Return the [x, y] coordinate for the center point of the cell that contains the specified text.  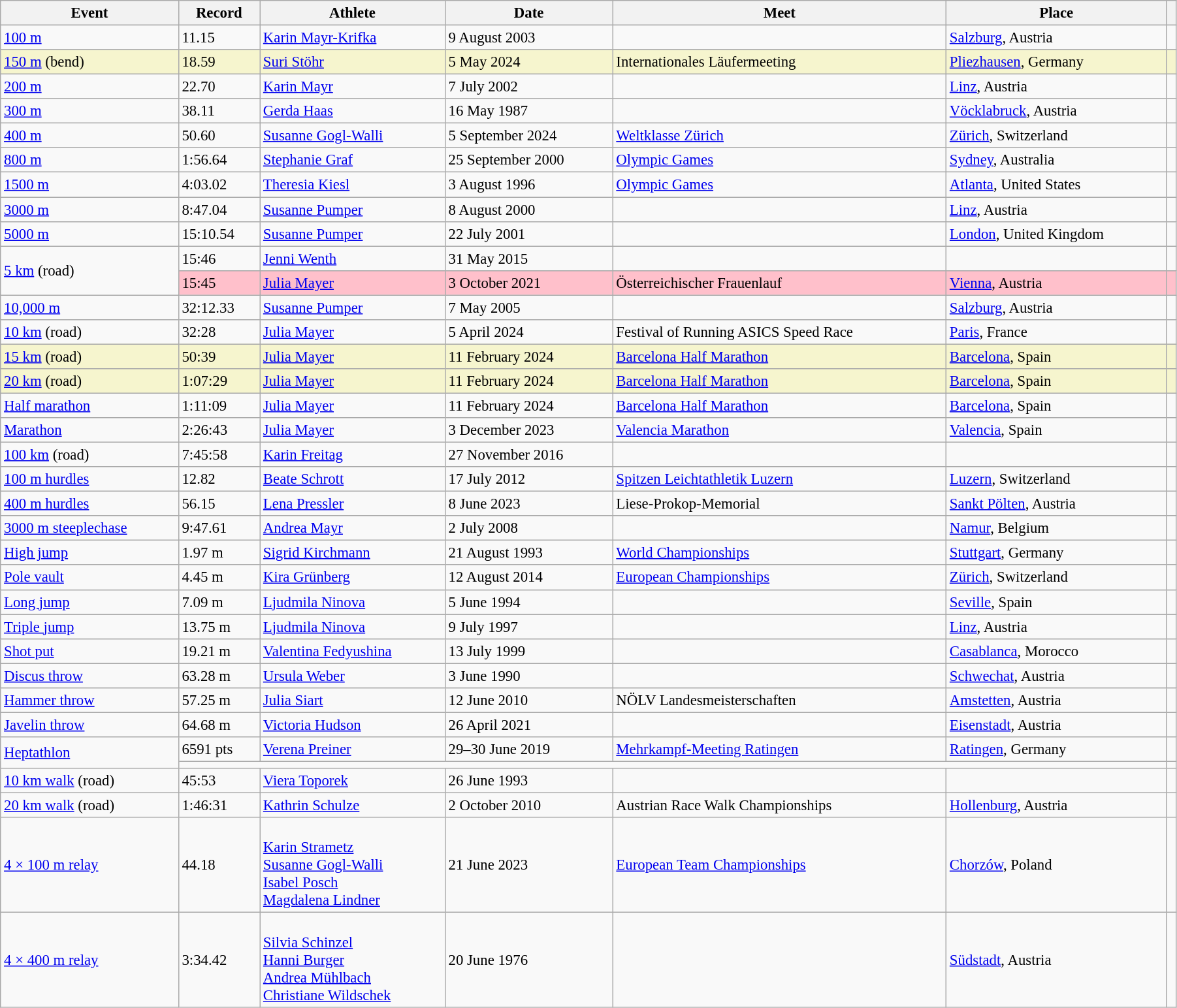
7 May 2005 [529, 307]
5 April 2024 [529, 332]
Hollenburg, Austria [1057, 806]
Eisenstadt, Austria [1057, 725]
2 July 2008 [529, 528]
1:46:31 [219, 806]
Julia Siart [353, 701]
Verena Preiner [353, 749]
13.75 m [219, 627]
100 km (road) [89, 455]
20 June 1976 [529, 960]
Pole vault [89, 578]
20 km (road) [89, 381]
26 June 1993 [529, 781]
Stuttgart, Germany [1057, 553]
Karin Mayr [353, 87]
Place [1057, 13]
Gerda Haas [353, 111]
Sankt Pölten, Austria [1057, 504]
12 June 2010 [529, 701]
8 August 2000 [529, 210]
21 August 1993 [529, 553]
Theresia Kiesl [353, 185]
Austrian Race Walk Championships [779, 806]
Kathrin Schulze [353, 806]
Spitzen Leichtathletik Luzern [779, 479]
Österreichischer Frauenlauf [779, 283]
London, United Kingdom [1057, 234]
Pliezhausen, Germany [1057, 62]
Discus throw [89, 676]
1:56.64 [219, 160]
7.09 m [219, 602]
26 April 2021 [529, 725]
Vöcklabruck, Austria [1057, 111]
Date [529, 13]
15:45 [219, 283]
Andrea Mayr [353, 528]
29–30 June 2019 [529, 749]
3000 m steeplechase [89, 528]
50.60 [219, 136]
9 August 2003 [529, 38]
Casablanca, Morocco [1057, 651]
15:10.54 [219, 234]
Long jump [89, 602]
150 m (bend) [89, 62]
400 m hurdles [89, 504]
200 m [89, 87]
Luzern, Switzerland [1057, 479]
Valencia Marathon [779, 430]
Hammer throw [89, 701]
Athlete [353, 13]
Namur, Belgium [1057, 528]
56.15 [219, 504]
5 May 2024 [529, 62]
32:28 [219, 332]
31 May 2015 [529, 259]
17 July 2012 [529, 479]
Südstadt, Austria [1057, 960]
Valentina Fedyushina [353, 651]
4:03.02 [219, 185]
800 m [89, 160]
5 September 2024 [529, 136]
15 km (road) [89, 356]
100 m [89, 38]
3 June 1990 [529, 676]
50:39 [219, 356]
Marathon [89, 430]
3 August 1996 [529, 185]
300 m [89, 111]
400 m [89, 136]
4.45 m [219, 578]
Festival of Running ASICS Speed Race [779, 332]
1.97 m [219, 553]
57.25 m [219, 701]
Meet [779, 13]
22.70 [219, 87]
19.21 m [219, 651]
3 December 2023 [529, 430]
Amstetten, Austria [1057, 701]
1500 m [89, 185]
3 October 2021 [529, 283]
1:11:09 [219, 405]
Half marathon [89, 405]
Silvia SchinzelHanni BurgerAndrea MühlbachChristiane Wildschek [353, 960]
25 September 2000 [529, 160]
12 August 2014 [529, 578]
Karin StrametzSusanne Gogl-WalliIsabel PoschMagdalena Lindner [353, 865]
15:46 [219, 259]
9 July 1997 [529, 627]
32:12.33 [219, 307]
European Championships [779, 578]
1:07:29 [219, 381]
Liese-Prokop-Memorial [779, 504]
Atlanta, United States [1057, 185]
Javelin throw [89, 725]
Beate Schrott [353, 479]
22 July 2001 [529, 234]
Kira Grünberg [353, 578]
European Team Championships [779, 865]
63.28 m [219, 676]
44.18 [219, 865]
Susanne Gogl-Walli [353, 136]
13 July 1999 [529, 651]
Sigrid Kirchmann [353, 553]
Viera Toporek [353, 781]
5000 m [89, 234]
10 km walk (road) [89, 781]
Mehrkampf-Meeting Ratingen [779, 749]
2 October 2010 [529, 806]
Shot put [89, 651]
Lena Pressler [353, 504]
38.11 [219, 111]
6591 pts [219, 749]
4 × 100 m relay [89, 865]
Heptathlon [89, 753]
7:45:58 [219, 455]
11.15 [219, 38]
10 km (road) [89, 332]
Suri Stöhr [353, 62]
9:47.61 [219, 528]
4 × 400 m relay [89, 960]
8:47.04 [219, 210]
8 June 2023 [529, 504]
20 km walk (road) [89, 806]
Record [219, 13]
18.59 [219, 62]
21 June 2023 [529, 865]
Seville, Spain [1057, 602]
Valencia, Spain [1057, 430]
Chorzów, Poland [1057, 865]
Ratingen, Germany [1057, 749]
Schwechat, Austria [1057, 676]
Event [89, 13]
10,000 m [89, 307]
7 July 2002 [529, 87]
Karin Freitag [353, 455]
NÖLV Landesmeisterschaften [779, 701]
Karin Mayr-Krifka [353, 38]
3000 m [89, 210]
Triple jump [89, 627]
Victoria Hudson [353, 725]
World Championships [779, 553]
High jump [89, 553]
Internationales Läufermeeting [779, 62]
12.82 [219, 479]
45:53 [219, 781]
3:34.42 [219, 960]
Weltklasse Zürich [779, 136]
5 June 1994 [529, 602]
Stephanie Graf [353, 160]
5 km (road) [89, 270]
64.68 m [219, 725]
Paris, France [1057, 332]
16 May 1987 [529, 111]
Sydney, Australia [1057, 160]
27 November 2016 [529, 455]
Jenni Wenth [353, 259]
Ursula Weber [353, 676]
100 m hurdles [89, 479]
2:26:43 [219, 430]
Vienna, Austria [1057, 283]
